Capture the cell that displays the provided text and extract its [x, y] central coordinate. 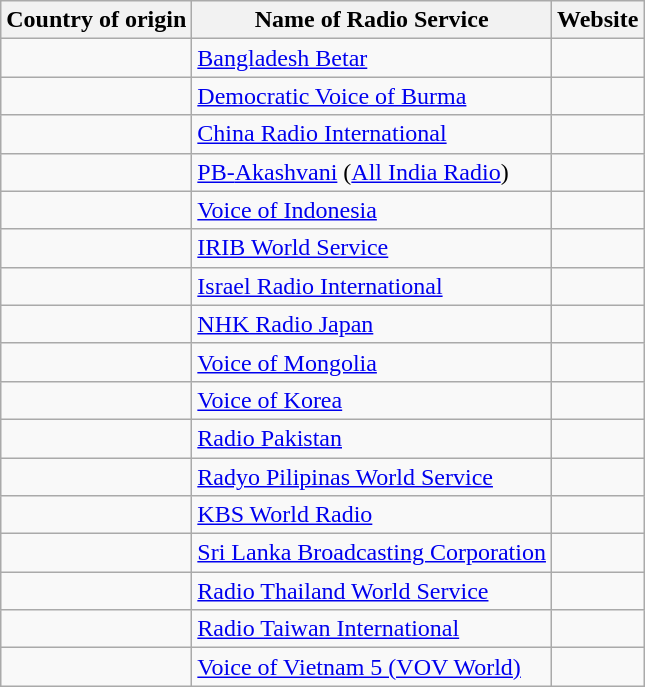
Name of Radio Service [372, 20]
Country of origin [96, 20]
Website [597, 20]
Voice of Korea [372, 400]
Sri Lanka Broadcasting Corporation [372, 553]
Radyo Pilipinas World Service [372, 477]
Voice of Indonesia [372, 210]
Radio Pakistan [372, 438]
Radio Thailand World Service [372, 591]
Bangladesh Betar [372, 58]
NHK Radio Japan [372, 324]
Israel Radio International [372, 286]
Voice of Vietnam 5 (VOV World) [372, 667]
China Radio International [372, 134]
PB-Akashvani (All India Radio) [372, 172]
Democratic Voice of Burma [372, 96]
IRIB World Service [372, 248]
Radio Taiwan International [372, 629]
KBS World Radio [372, 515]
Voice of Mongolia [372, 362]
